Return (x, y) of the center of cell containing provided text 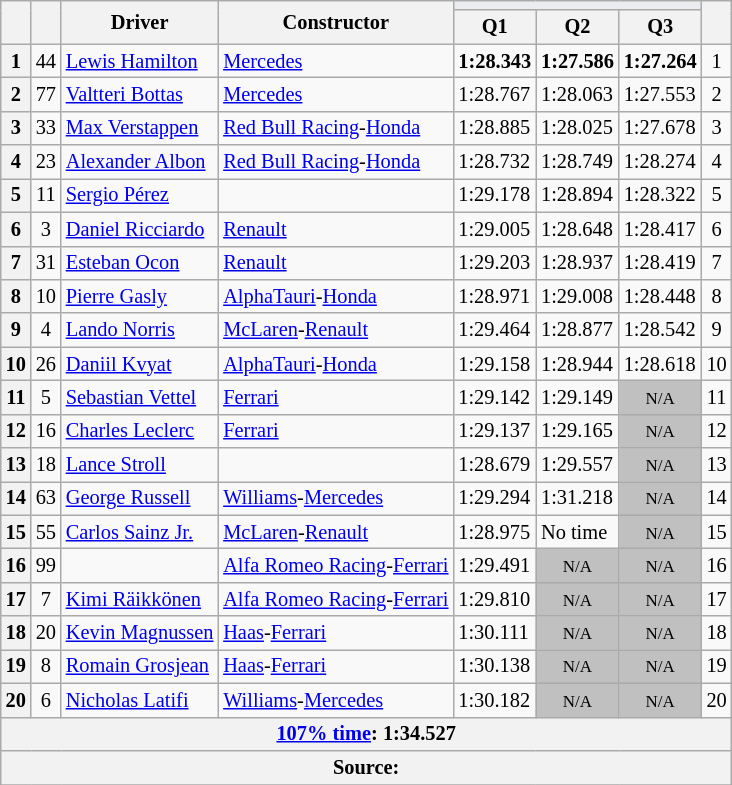
23 (46, 162)
1:28.025 (578, 128)
Q1 (494, 27)
George Russell (140, 498)
1:28.767 (494, 94)
1:28.971 (494, 296)
1:28.448 (660, 296)
1:29.203 (494, 263)
1:29.137 (494, 431)
107% time: 1:34.527 (366, 734)
1:28.937 (578, 263)
1:28.542 (660, 330)
No time (578, 532)
1:28.417 (660, 229)
63 (46, 498)
Q3 (660, 27)
1:27.264 (660, 61)
1:28.679 (494, 465)
1:28.322 (660, 195)
Source: (366, 767)
99 (46, 565)
1:27.553 (660, 94)
1:30.182 (494, 700)
1:29.165 (578, 431)
Pierre Gasly (140, 296)
Sergio Pérez (140, 195)
Alexander Albon (140, 162)
Max Verstappen (140, 128)
1:29.491 (494, 565)
Lance Stroll (140, 465)
26 (46, 364)
1:28.732 (494, 162)
1:29.810 (494, 599)
1:28.944 (578, 364)
44 (46, 61)
Carlos Sainz Jr. (140, 532)
1:28.063 (578, 94)
1:29.557 (578, 465)
1:29.464 (494, 330)
1:28.894 (578, 195)
Daniel Ricciardo (140, 229)
1:29.149 (578, 397)
Valtteri Bottas (140, 94)
1:28.885 (494, 128)
1:27.678 (660, 128)
Kimi Räikkönen (140, 599)
Kevin Magnussen (140, 633)
Sebastian Vettel (140, 397)
1:28.749 (578, 162)
Constructor (336, 22)
1:28.975 (494, 532)
1:29.158 (494, 364)
1:28.618 (660, 364)
1:29.008 (578, 296)
1:27.586 (578, 61)
1:28.343 (494, 61)
31 (46, 263)
77 (46, 94)
1:30.138 (494, 666)
Lando Norris (140, 330)
55 (46, 532)
1:29.178 (494, 195)
1:31.218 (578, 498)
1:30.111 (494, 633)
1:28.419 (660, 263)
1:28.877 (578, 330)
1:29.142 (494, 397)
Charles Leclerc (140, 431)
33 (46, 128)
Nicholas Latifi (140, 700)
Q2 (578, 27)
1:28.274 (660, 162)
Romain Grosjean (140, 666)
1:29.294 (494, 498)
1:28.648 (578, 229)
Driver (140, 22)
1:29.005 (494, 229)
Esteban Ocon (140, 263)
Lewis Hamilton (140, 61)
Daniil Kvyat (140, 364)
